Determine the (x, y) coordinate at the center of the cell enclosing the given text.  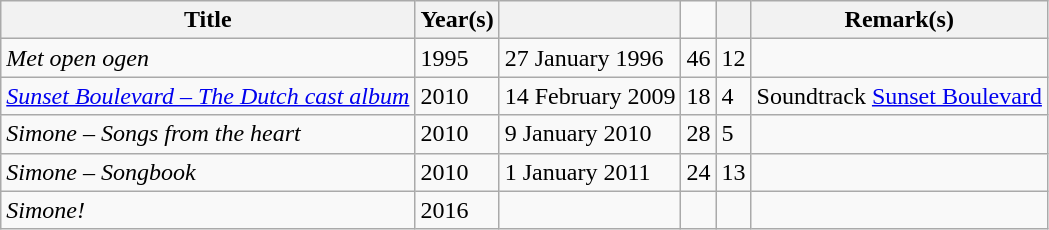
5 (734, 134)
Simone – Songbook (208, 172)
Sunset Boulevard – The Dutch cast album (208, 96)
13 (734, 172)
27 January 1996 (590, 58)
Title (208, 20)
Simone – Songs from the heart (208, 134)
1995 (457, 58)
28 (698, 134)
Simone! (208, 210)
4 (734, 96)
1 January 2011 (590, 172)
Remark(s) (899, 20)
12 (734, 58)
18 (698, 96)
46 (698, 58)
24 (698, 172)
Soundtrack Sunset Boulevard (899, 96)
14 February 2009 (590, 96)
Year(s) (457, 20)
2016 (457, 210)
Met open ogen (208, 58)
9 January 2010 (590, 134)
